Provide the (X, Y) coordinate of the cell's center where the given text is located.  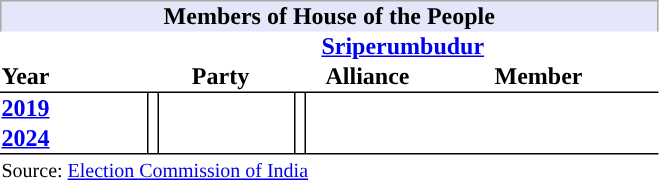
Party (220, 78)
Year (74, 63)
Alliance (368, 78)
Members of House of the People (329, 16)
Sriperumbudur (403, 47)
2019 (74, 108)
2024 (74, 138)
Member (550, 78)
